Extract the [x, y] coordinate from the center of the cell holding the provided text.  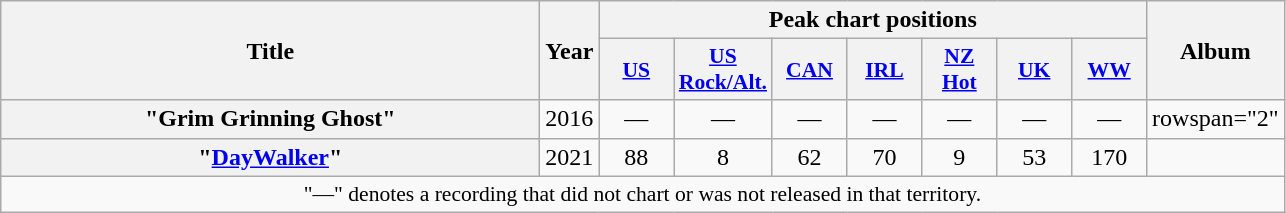
"—" denotes a recording that did not chart or was not released in that territory. [642, 194]
2021 [570, 157]
UK [1034, 70]
rowspan="2" [1216, 119]
WW [1110, 70]
"DayWalker" [270, 157]
8 [723, 157]
CAN [810, 70]
IRL [884, 70]
USRock/Alt. [723, 70]
88 [636, 157]
9 [960, 157]
62 [810, 157]
"Grim Grinning Ghost" [270, 119]
Year [570, 50]
2016 [570, 119]
170 [1110, 157]
Peak chart positions [873, 20]
70 [884, 157]
Title [270, 50]
Album [1216, 50]
53 [1034, 157]
US [636, 70]
NZ Hot [960, 70]
